For the text-containing cell, return its midpoint in [x, y] coordinate format. 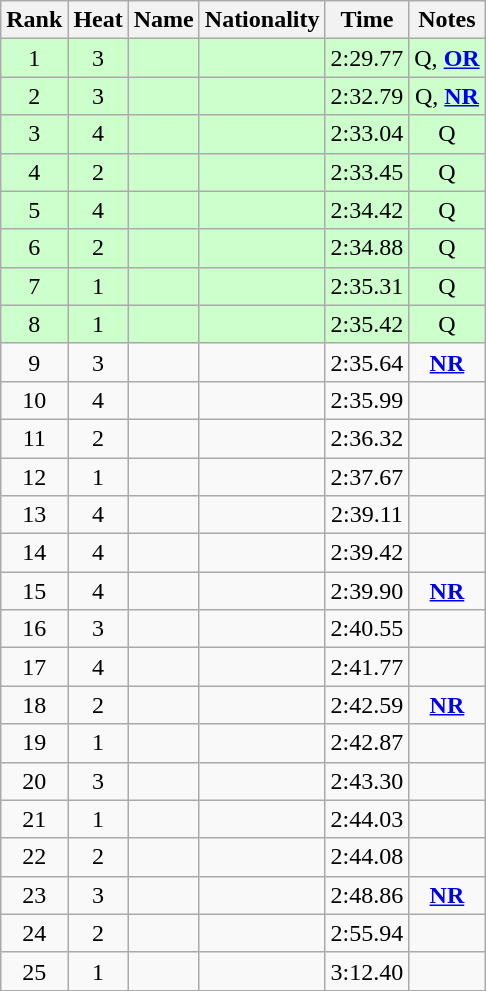
6 [34, 248]
2:44.03 [367, 819]
Q, OR [447, 58]
2:48.86 [367, 895]
2:35.31 [367, 286]
2:35.64 [367, 362]
13 [34, 515]
Q, NR [447, 96]
2:34.42 [367, 210]
20 [34, 781]
18 [34, 705]
2:34.88 [367, 248]
22 [34, 857]
23 [34, 895]
15 [34, 591]
2:39.90 [367, 591]
10 [34, 400]
2:42.59 [367, 705]
2:35.99 [367, 400]
Name [164, 20]
2:32.79 [367, 96]
2:36.32 [367, 438]
16 [34, 629]
8 [34, 324]
9 [34, 362]
2:35.42 [367, 324]
2:39.42 [367, 553]
2:39.11 [367, 515]
14 [34, 553]
24 [34, 933]
12 [34, 477]
2:40.55 [367, 629]
2:41.77 [367, 667]
17 [34, 667]
2:33.45 [367, 172]
Notes [447, 20]
Nationality [262, 20]
21 [34, 819]
Time [367, 20]
2:33.04 [367, 134]
2:37.67 [367, 477]
25 [34, 971]
Rank [34, 20]
3:12.40 [367, 971]
7 [34, 286]
11 [34, 438]
2:42.87 [367, 743]
2:29.77 [367, 58]
19 [34, 743]
5 [34, 210]
Heat [98, 20]
2:43.30 [367, 781]
2:44.08 [367, 857]
2:55.94 [367, 933]
